Return the [X, Y] coordinate for the center point of the cell that contains the specified text.  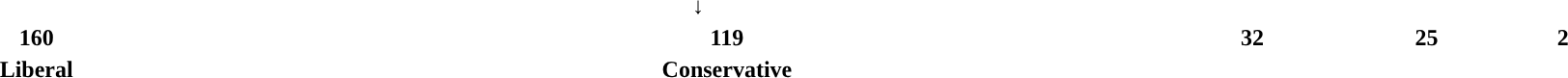
25 [1427, 38]
32 [1251, 38]
119 [726, 38]
